Capture the cell that displays the provided text and extract its (X, Y) central coordinate. 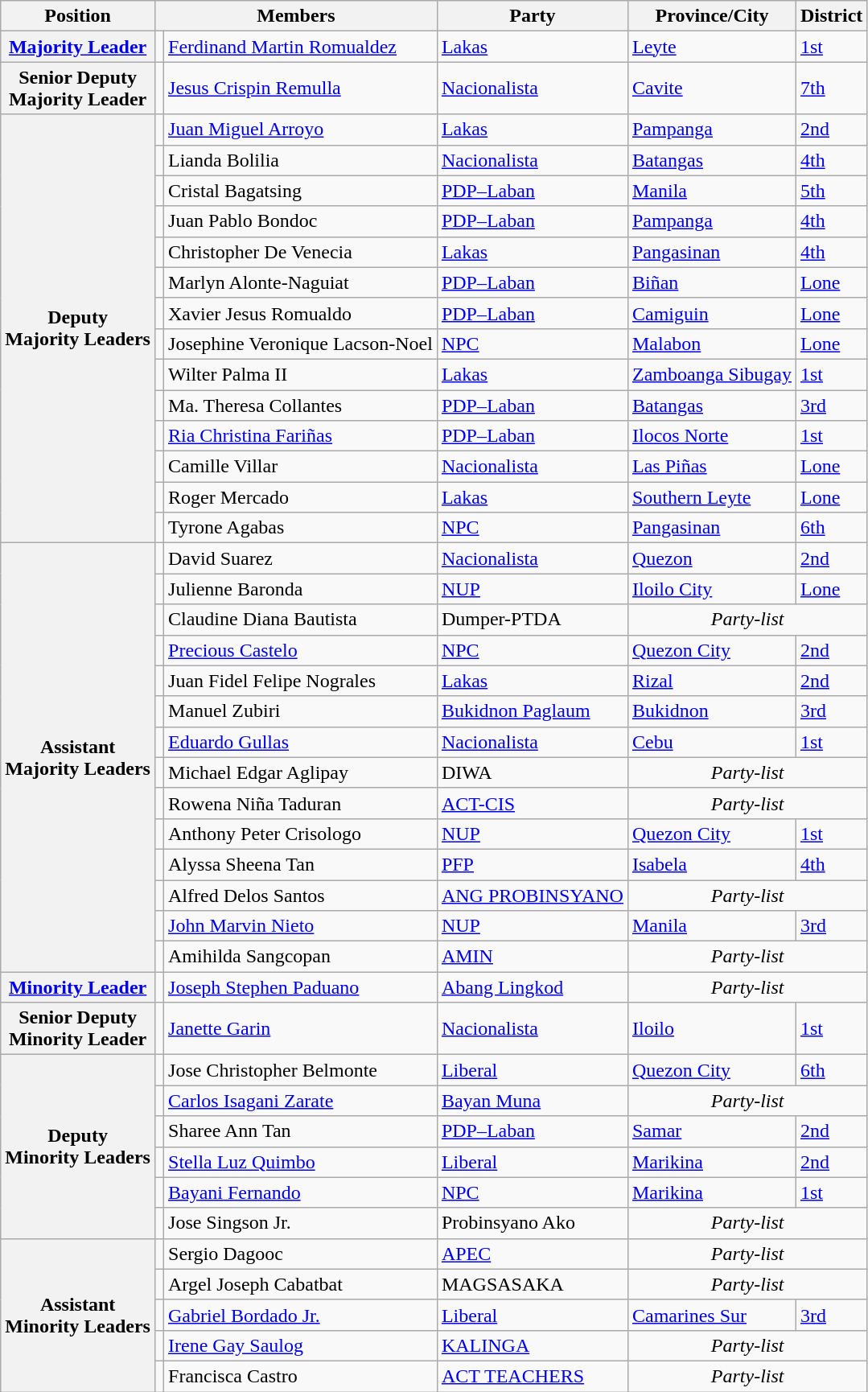
AssistantMajority Leaders (78, 758)
Julienne Baronda (301, 589)
Rowena Niña Taduran (301, 803)
Carlos Isagani Zarate (301, 1101)
Bayani Fernando (301, 1192)
Zamboanga Sibugay (711, 374)
Iloilo (711, 1028)
AMIN (533, 957)
KALINGA (533, 1345)
Rizal (711, 681)
Juan Pablo Bondoc (301, 221)
Roger Mercado (301, 497)
Las Piñas (711, 467)
Amihilda Sangcopan (301, 957)
Josephine Veronique Lacson-Noel (301, 344)
Members (296, 16)
Eduardo Gullas (301, 742)
DeputyMajority Leaders (78, 328)
Sharee Ann Tan (301, 1131)
Janette Garin (301, 1028)
Samar (711, 1131)
Marlyn Alonte-Naguiat (301, 282)
Jesus Crispin Remulla (301, 89)
ACT TEACHERS (533, 1376)
Probinsyano Ako (533, 1223)
Province/City (711, 16)
Precious Castelo (301, 650)
Stella Luz Quimbo (301, 1162)
Camarines Sur (711, 1315)
Malabon (711, 344)
Ferdinand Martin Romualdez (301, 47)
Biñan (711, 282)
Francisca Castro (301, 1376)
Ria Christina Fariñas (301, 436)
Bayan Muna (533, 1101)
Dumper-PTDA (533, 620)
Senior DeputyMajority Leader (78, 89)
Camiguin (711, 313)
ANG PROBINSYANO (533, 896)
Abang Lingkod (533, 987)
Anthony Peter Crisologo (301, 834)
Lianda Bolilia (301, 160)
Gabriel Bordado Jr. (301, 1315)
7th (831, 89)
Leyte (711, 47)
Minority Leader (78, 987)
Xavier Jesus Romualdo (301, 313)
DeputyMinority Leaders (78, 1147)
PFP (533, 864)
Ilocos Norte (711, 436)
Cavite (711, 89)
Irene Gay Saulog (301, 1345)
Alfred Delos Santos (301, 896)
MAGSASAKA (533, 1284)
Quezon (711, 558)
Cebu (711, 742)
Senior DeputyMinority Leader (78, 1028)
Claudine Diana Bautista (301, 620)
5th (831, 191)
Joseph Stephen Paduano (301, 987)
Iloilo City (711, 589)
Cristal Bagatsing (301, 191)
Bukidnon (711, 711)
Argel Joseph Cabatbat (301, 1284)
Juan Miguel Arroyo (301, 130)
Jose Singson Jr. (301, 1223)
Tyrone Agabas (301, 528)
Manuel Zubiri (301, 711)
Michael Edgar Aglipay (301, 772)
Camille Villar (301, 467)
John Marvin Nieto (301, 926)
Jose Christopher Belmonte (301, 1070)
Juan Fidel Felipe Nograles (301, 681)
Party (533, 16)
District (831, 16)
Christopher De Venecia (301, 252)
Ma. Theresa Collantes (301, 405)
DIWA (533, 772)
APEC (533, 1254)
Isabela (711, 864)
Sergio Dagooc (301, 1254)
Alyssa Sheena Tan (301, 864)
Position (78, 16)
Majority Leader (78, 47)
Wilter Palma II (301, 374)
ACT-CIS (533, 803)
Southern Leyte (711, 497)
David Suarez (301, 558)
AssistantMinority Leaders (78, 1315)
Bukidnon Paglaum (533, 711)
